Detect which cell encompasses the target text, then output its (X, Y) center coordinate. 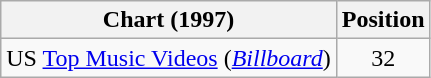
US Top Music Videos (Billboard) (169, 58)
Position (383, 20)
32 (383, 58)
Chart (1997) (169, 20)
